Locate the cell with the specified text and output its [x, y] center coordinate. 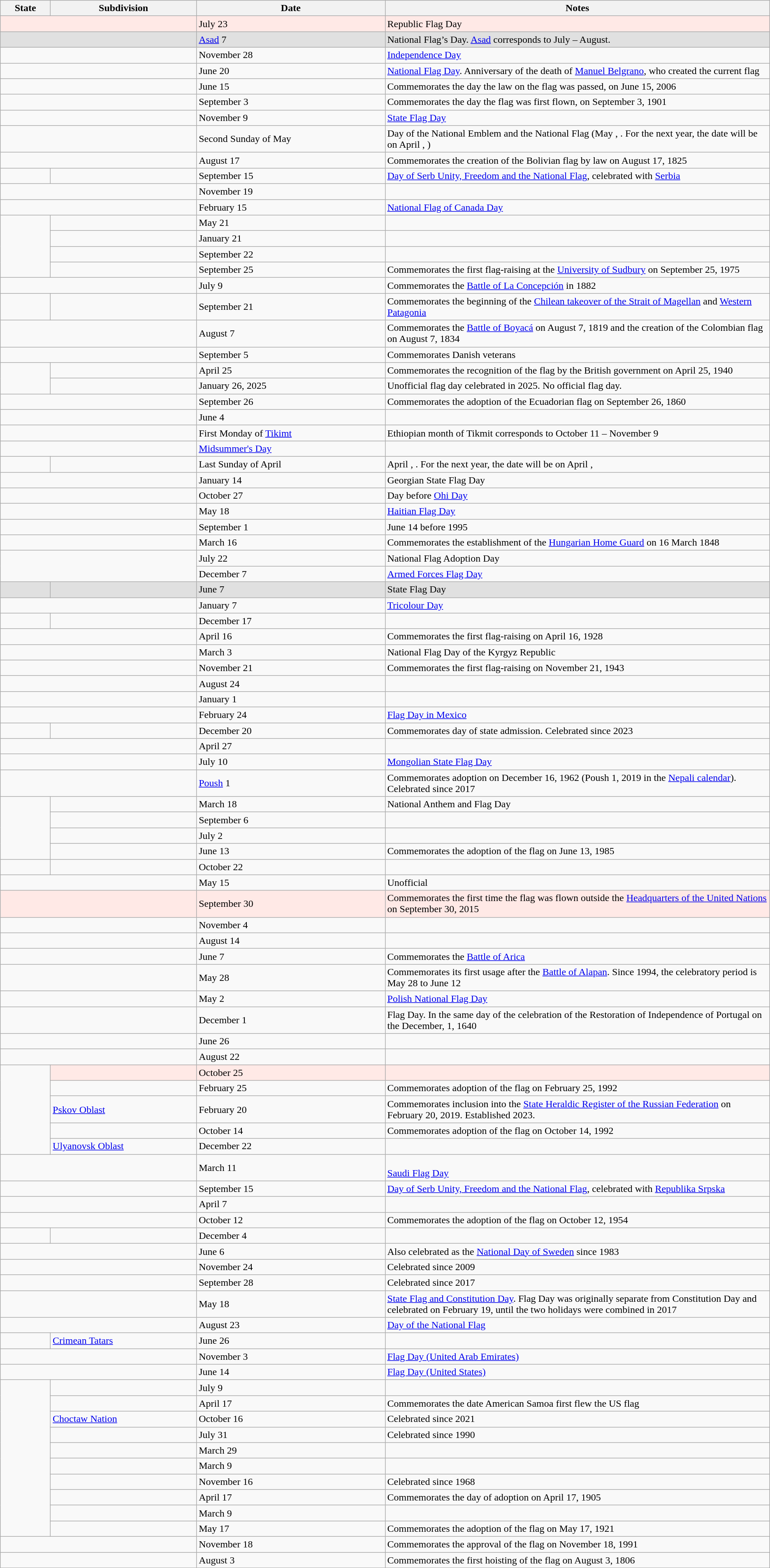
National Flag of Canada Day [577, 207]
September 3 [291, 102]
March 11 [291, 1168]
March 29 [291, 1450]
April 16 [291, 636]
May 28 [291, 978]
Commemorates the adoption of the flag on October 12, 1954 [577, 1220]
May 2 [291, 999]
Subdivision [123, 8]
February 25 [291, 1088]
Commemorates the adoption of the Ecuadorian flag on September 26, 1860 [577, 402]
Commemorates the recognition of the flag by the British government on April 25, 1940 [577, 370]
Commemorates inclusion into the State Heraldic Register of the Russian Federation on February 20, 2019. Established 2023. [577, 1109]
Choctaw Nation [123, 1419]
Notes [577, 8]
National Flag’s Day. Asad corresponds to July – August. [577, 39]
Day of the National Emblem and the National Flag (May , . For the next year, the date will be on April , ) [577, 139]
National Flag Day. Anniversary of the death of Manuel Belgrano, who created the current flag [577, 71]
November 21 [291, 668]
July 31 [291, 1435]
Commemorates the Battle of Boyacá on August 7, 1819 and the creation of the Colombian flag on August 7, 1834 [577, 333]
September 5 [291, 355]
December 20 [291, 730]
Midsummer's Day [291, 448]
Commemorates the first flag-raising at the University of Sudbury on September 25, 1975 [577, 270]
October 12 [291, 1220]
Georgian State Flag Day [577, 480]
Commemorates adoption of the flag on October 14, 1992 [577, 1131]
Independence Day [577, 55]
June 13 [291, 851]
August 3 [291, 1560]
September 1 [291, 527]
Unofficial flag day celebrated in 2025. No official flag day. [577, 386]
Day of the National Flag [577, 1325]
October 27 [291, 496]
Unofficial [577, 883]
March 16 [291, 543]
September 6 [291, 820]
October 25 [291, 1073]
December 17 [291, 621]
August 24 [291, 683]
October 14 [291, 1131]
May 15 [291, 883]
December 22 [291, 1146]
Commemorates the first time the flag was flown outside the Headquarters of the United Nations on September 30, 2015 [577, 904]
June 20 [291, 71]
Commemorates adoption on December 16, 1962 (Poush 1, 2019 in the Nepali calendar). Celebrated since 2017 [577, 783]
Celebrated since 1990 [577, 1435]
Flag Day (United States) [577, 1372]
Tricolour Day [577, 605]
Armed Forces Flag Day [577, 574]
December 1 [291, 1020]
March 3 [291, 652]
Commemorates its first usage after the Battle of Alapan. Since 1994, the celebratory period is May 28 to June 12 [577, 978]
July 10 [291, 762]
Commemorates the first flag-raising on April 16, 1928 [577, 636]
Commemorates the adoption of the flag on May 17, 1921 [577, 1529]
July 23 [291, 24]
November 4 [291, 925]
Commemorates the first flag-raising on November 21, 1943 [577, 668]
Crimean Tatars [123, 1341]
Commemorates the beginning of the Chilean takeover of the Strait of Magellan and Western Patagonia [577, 307]
April 27 [291, 746]
September 26 [291, 402]
February 24 [291, 715]
February 20 [291, 1109]
Mongolian State Flag Day [577, 762]
Commemorates the Battle of La Concepción in 1882 [577, 286]
Ulyanovsk Oblast [123, 1146]
August 14 [291, 941]
November 28 [291, 55]
Commemorates the approval of the flag on November 18, 1991 [577, 1544]
January 14 [291, 480]
April 7 [291, 1204]
September 28 [291, 1282]
Day of Serb Unity, Freedom and the National Flag, celebrated with Republika Srpska [577, 1189]
Flag Day in Mexico [577, 715]
September 22 [291, 254]
Commemorates day of state admission. Celebrated since 2023 [577, 730]
Commemorates the day the flag was first flown, on September 3, 1901 [577, 102]
April , . For the next year, the date will be on April , [577, 464]
August 7 [291, 333]
Commemorates the establishment of the Hungarian Home Guard on 16 March 1848 [577, 543]
Poush 1 [291, 783]
National Anthem and Flag Day [577, 804]
Commemorates the first hoisting of the flag on August 3, 1806 [577, 1560]
Pskov Oblast [123, 1109]
Commemorates the date American Samoa first flew the US flag [577, 1403]
June 6 [291, 1251]
December 4 [291, 1236]
June 15 [291, 86]
Celebrated since 2017 [577, 1282]
September 30 [291, 904]
November 24 [291, 1267]
Commemorates the adoption of the flag on June 13, 1985 [577, 851]
Second Sunday of May [291, 139]
May 21 [291, 223]
October 16 [291, 1419]
Last Sunday of April [291, 464]
January 26, 2025 [291, 386]
June 14 before 1995 [577, 527]
Commemorates Danish veterans [577, 355]
August 17 [291, 160]
November 9 [291, 118]
November 19 [291, 191]
January 7 [291, 605]
Commemorates the creation of the Bolivian flag by law on August 17, 1825 [577, 160]
August 22 [291, 1057]
January 21 [291, 239]
Republic Flag Day [577, 24]
Haitian Flag Day [577, 511]
Commemorates the Battle of Arica [577, 956]
Commemorates the day the law on the flag was passed, on June 15, 2006 [577, 86]
January 1 [291, 699]
June 14 [291, 1372]
Commemorates the day of adoption on April 17, 1905 [577, 1497]
February 15 [291, 207]
Celebrated since 2009 [577, 1267]
November 18 [291, 1544]
Saudi Flag Day [577, 1168]
November 3 [291, 1357]
Ethiopian month of Tikmit corresponds to October 11 – November 9 [577, 433]
September 21 [291, 307]
Flag Day (United Arab Emirates) [577, 1357]
May 17 [291, 1529]
November 16 [291, 1482]
Date [291, 8]
April 25 [291, 370]
Asad 7 [291, 39]
August 23 [291, 1325]
Celebrated since 2021 [577, 1419]
July 22 [291, 558]
National Flag Day of the Kyrgyz Republic [577, 652]
March 18 [291, 804]
National Flag Adoption Day [577, 558]
Also celebrated as the National Day of Sweden since 1983 [577, 1251]
Commemorates adoption of the flag on February 25, 1992 [577, 1088]
June 4 [291, 417]
Flag Day. In the same day of the celebration of the Restoration of Independence of Portugal on the December, 1, 1640 [577, 1020]
Celebrated since 1968 [577, 1482]
Polish National Flag Day [577, 999]
December 7 [291, 574]
First Monday of Tikimt [291, 433]
Day of Serb Unity, Freedom and the National Flag, celebrated with Serbia [577, 176]
July 2 [291, 836]
September 25 [291, 270]
Day before Ohi Day [577, 496]
October 22 [291, 867]
State [26, 8]
